For the text-containing cell, return its midpoint in (X, Y) coordinate format. 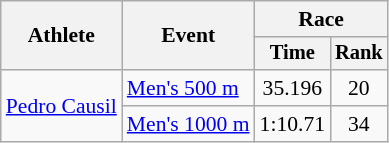
20 (359, 88)
Time (292, 54)
1:10.71 (292, 124)
Athlete (62, 36)
Men's 1000 m (188, 124)
Men's 500 m (188, 88)
34 (359, 124)
35.196 (292, 88)
Race (322, 19)
Event (188, 36)
Rank (359, 54)
Pedro Causil (62, 106)
